Locate the cell with the specified text and output its [X, Y] center coordinate. 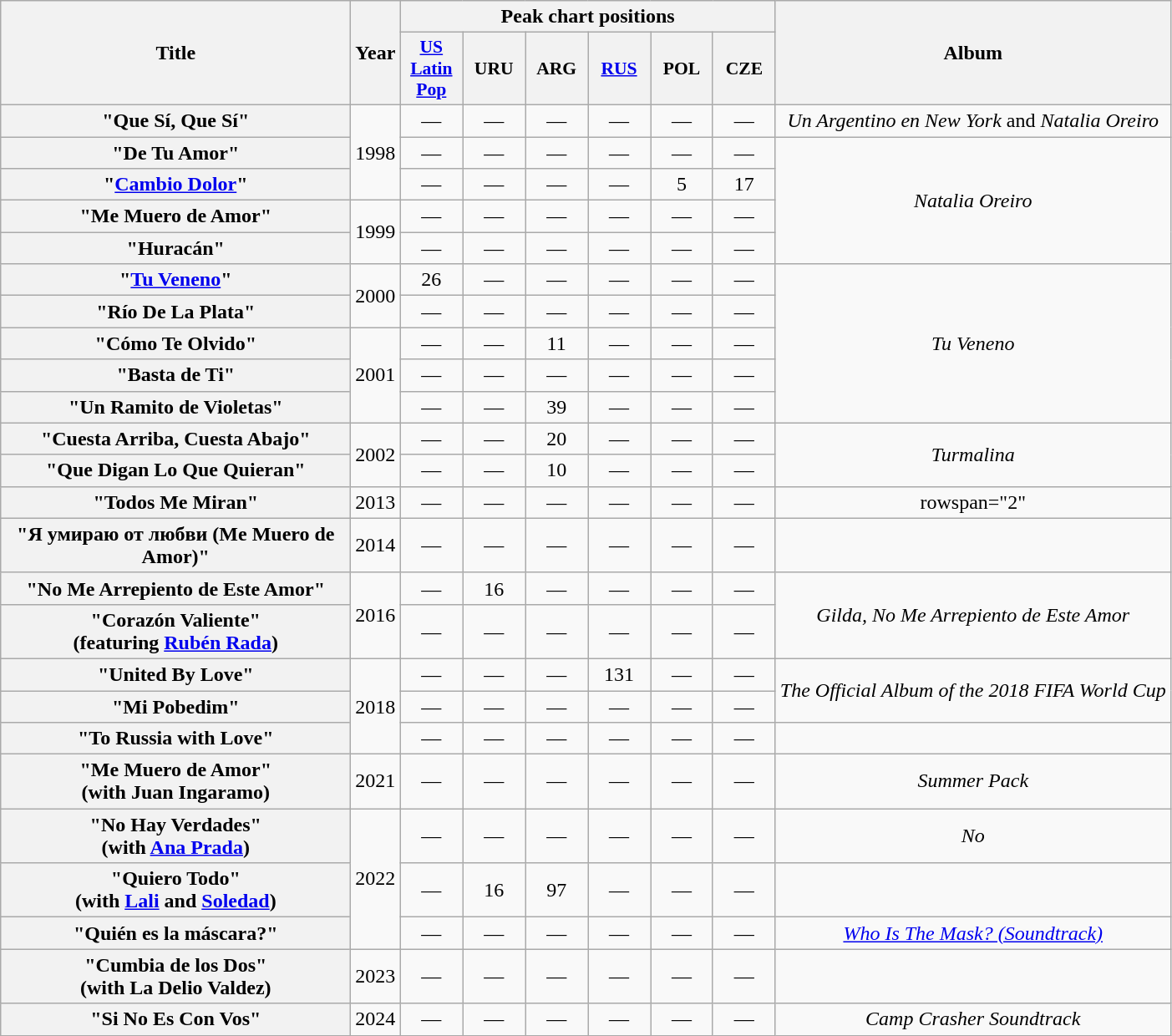
2001 [376, 375]
"Quiero Todo"(with Lali and Soledad) [175, 891]
1998 [376, 152]
2002 [376, 455]
17 [743, 185]
1999 [376, 232]
"Si No Es Con Vos" [175, 1019]
97 [556, 891]
"Huracán" [175, 248]
"United By Love" [175, 674]
Title [175, 53]
2016 [376, 615]
20 [556, 439]
"Que Digan Lo Que Quieran" [175, 470]
RUS [620, 69]
39 [556, 407]
"Tu Veneno" [175, 280]
Summer Pack [972, 782]
2000 [376, 296]
2021 [376, 782]
"De Tu Amor" [175, 153]
"Me Muero de Amor"(with Juan Ingaramo) [175, 782]
"Corazón Valiente"(featuring Rubén Rada) [175, 632]
2022 [376, 879]
Un Argentino en New York and Natalia Oreiro [972, 120]
"Un Ramito de Violetas" [175, 407]
rowspan="2" [972, 502]
"No Hay Verdades"(with Ana Prada) [175, 835]
URU [495, 69]
2014 [376, 545]
"Me Muero de Amor" [175, 216]
"No Me Arrepiento de Este Amor" [175, 588]
Gilda, No Me Arrepiento de Este Amor [972, 615]
5 [682, 185]
2024 [376, 1019]
131 [620, 674]
Tu Veneno [972, 343]
Camp Crasher Soundtrack [972, 1019]
2013 [376, 502]
2018 [376, 706]
"Todos Me Miran" [175, 502]
No [972, 835]
"Río De La Plata" [175, 312]
"Cambio Dolor" [175, 185]
Who Is The Mask? (Soundtrack) [972, 933]
"Quién es la máscara?" [175, 933]
26 [431, 280]
"Cómo Te Olvido" [175, 343]
"Que Sí, Que Sí" [175, 120]
POL [682, 69]
USLatin Pop [431, 69]
10 [556, 470]
2023 [376, 976]
Natalia Oreiro [972, 201]
CZE [743, 69]
"To Russia with Love" [175, 739]
The Official Album of the 2018 FIFA World Cup [972, 690]
Turmalina [972, 455]
"Basta de Ti" [175, 375]
ARG [556, 69]
Album [972, 53]
"Mi Pobedim" [175, 706]
"Cuesta Arriba, Cuesta Abajo" [175, 439]
Peak chart positions [588, 17]
"Cumbia de los Dos"(with La Delio Valdez) [175, 976]
11 [556, 343]
"Я умираю от любви (Me Muero de Amor)" [175, 545]
Year [376, 53]
